Detect which cell encompasses the target text, then output its (x, y) center coordinate. 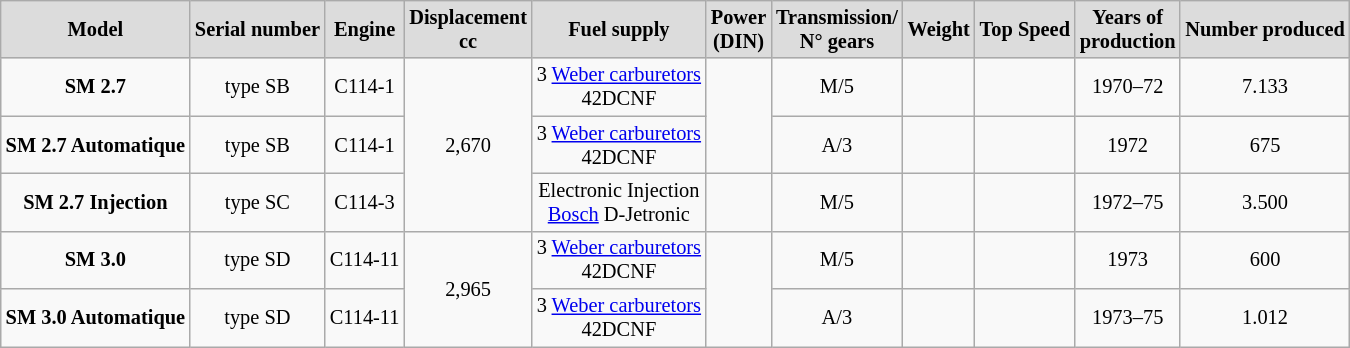
3.500 (1264, 202)
SM 2.7 Automatique (96, 145)
Top Speed (1025, 29)
675 (1264, 145)
1973 (1128, 260)
SM 3.0 (96, 260)
2,965 (468, 288)
Power (DIN) (738, 29)
7.133 (1264, 87)
Number produced (1264, 29)
Years ofproduction (1128, 29)
Weight (939, 29)
C114-3 (365, 202)
SM 3.0 Automatique (96, 318)
600 (1264, 260)
1972 (1128, 145)
Electronic Injection Bosch D-Jetronic (619, 202)
Fuel supply (619, 29)
Model (96, 29)
Displacementcc (468, 29)
1970–72 (1128, 87)
type SC (258, 202)
Engine (365, 29)
SM 2.7 (96, 87)
Serial number (258, 29)
1.012 (1264, 318)
Transmission/N° gears (837, 29)
1972–75 (1128, 202)
2,670 (468, 144)
SM 2.7 Injection (96, 202)
1973–75 (1128, 318)
